Determine the [x, y] coordinate at the center of the cell enclosing the given text.  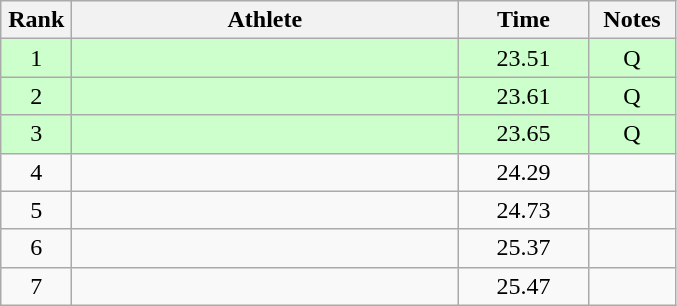
4 [36, 172]
3 [36, 134]
2 [36, 96]
5 [36, 210]
24.73 [524, 210]
24.29 [524, 172]
23.51 [524, 58]
Athlete [265, 20]
6 [36, 248]
23.61 [524, 96]
25.47 [524, 286]
23.65 [524, 134]
Rank [36, 20]
1 [36, 58]
Notes [632, 20]
25.37 [524, 248]
7 [36, 286]
Time [524, 20]
